Capture the cell that displays the provided text and extract its [X, Y] central coordinate. 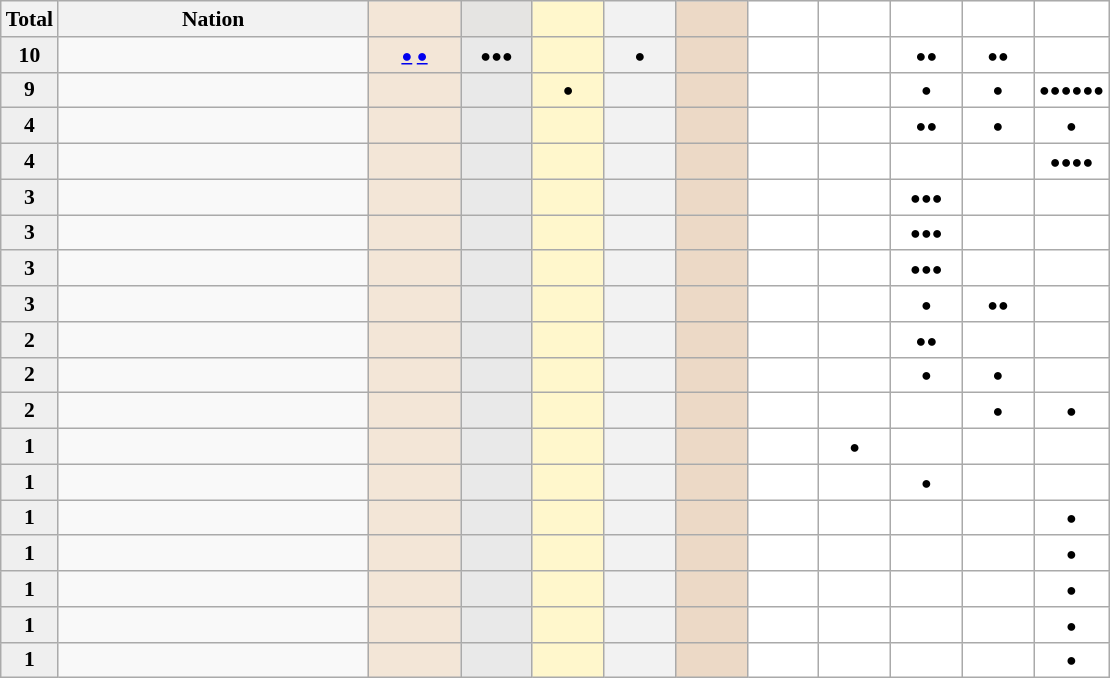
9 [30, 90]
Total [30, 19]
●●●● [1072, 162]
Nation [213, 19]
●●●●●● [1072, 90]
10 [30, 55]
● ● [414, 55]
